Identify which cell holds the provided text, then report its (x, y) central coordinate. 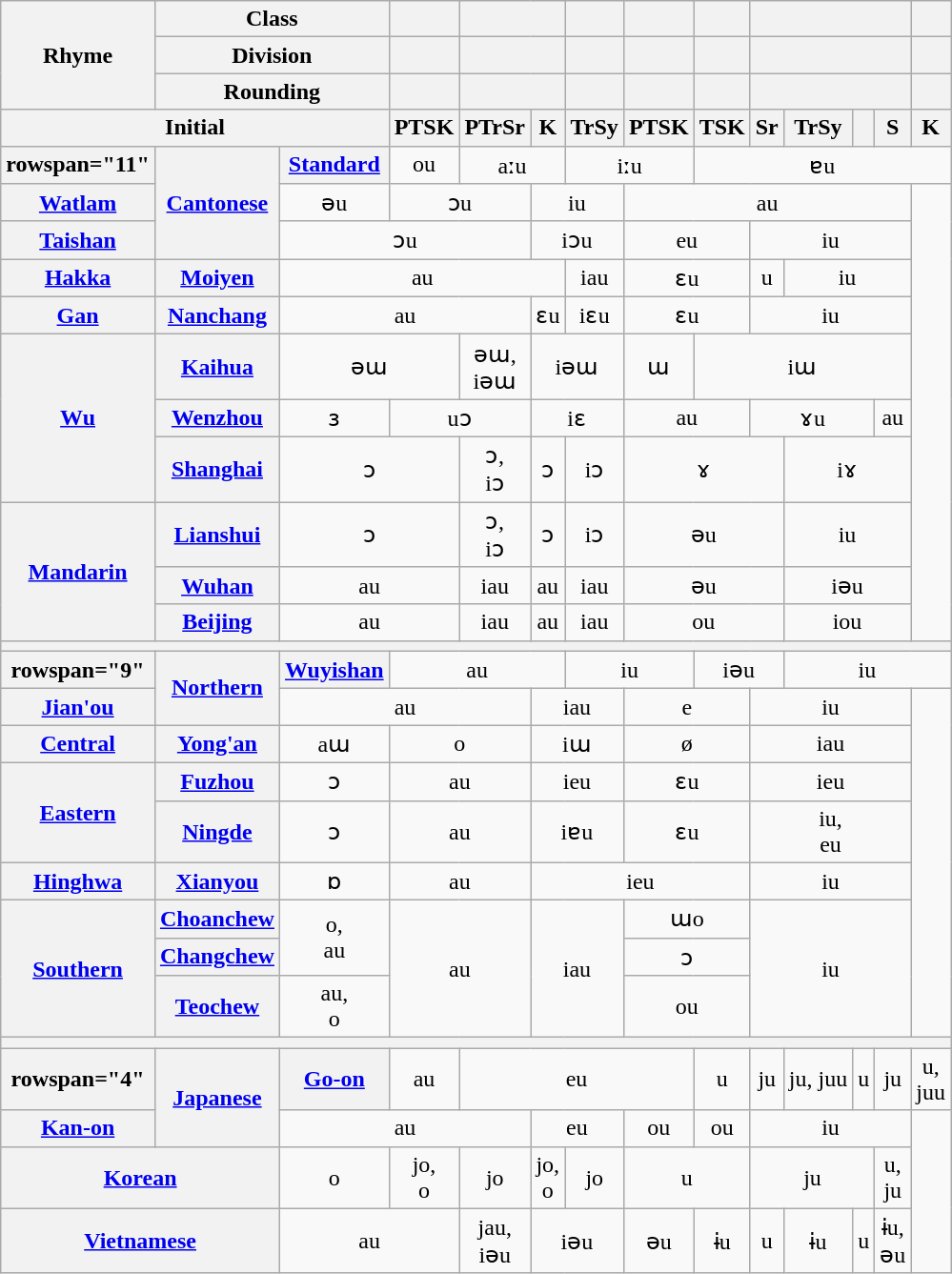
iɔu (577, 240)
rowspan="4" (78, 1079)
ɜ (334, 418)
Fuzhou (217, 781)
Wuyishan (334, 670)
Watlam (78, 203)
uɔ (459, 418)
Nanchang (217, 315)
Teochew (217, 1006)
jau,iəu (496, 1241)
iɛ (577, 418)
Hinghwa (78, 881)
iəɯ (577, 367)
rowspan="9" (78, 670)
ɤ (703, 469)
iɛu (595, 315)
u,ju (893, 1178)
Kaihua (217, 367)
iu,eu (831, 831)
ɯ (658, 367)
u,juu (931, 1079)
Cantonese (217, 202)
Ningde (217, 831)
TSK (722, 128)
aːu (513, 165)
iɤ (847, 469)
iɐu (577, 831)
Japanese (217, 1098)
Initial (194, 128)
Choanchew (217, 920)
Yong'an (217, 744)
Wenzhou (217, 418)
ɒ (334, 881)
ɯo (686, 920)
Taishan (78, 240)
Kan-on (78, 1128)
Southern (78, 969)
PTrSr (496, 128)
Lianshui (217, 534)
əɯ,iəɯ (496, 367)
Standard (334, 165)
Wu (78, 418)
rowspan="11" (78, 165)
Vietnamese (141, 1241)
ɤu (812, 418)
ø (686, 744)
ɨu,əu (893, 1241)
au,o (334, 1006)
Gan (78, 315)
Northern (217, 688)
Class (272, 19)
Central (78, 744)
Hakka (78, 278)
S (893, 128)
o,au (334, 938)
iou (847, 622)
Division (272, 55)
Rhyme (78, 55)
Moiyen (217, 278)
Sr (766, 128)
Mandarin (78, 571)
ju, juu (818, 1079)
Beijing (217, 622)
Changchew (217, 957)
Go-on (334, 1079)
ɐu (821, 165)
Wuhan (217, 586)
Korean (141, 1178)
Rounding (272, 91)
əɯ (369, 367)
e (686, 707)
Shanghai (217, 469)
iːu (629, 165)
Eastern (78, 812)
aɯ (334, 744)
Jian'ou (78, 707)
Xianyou (217, 881)
